Extract the (x, y) coordinate from the center of the cell holding the provided text.  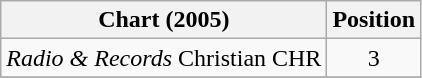
Position (374, 20)
3 (374, 58)
Chart (2005) (164, 20)
Radio & Records Christian CHR (164, 58)
